Pinpoint the cell where the given text exists, returning its [X, Y] midpoint coordinate. 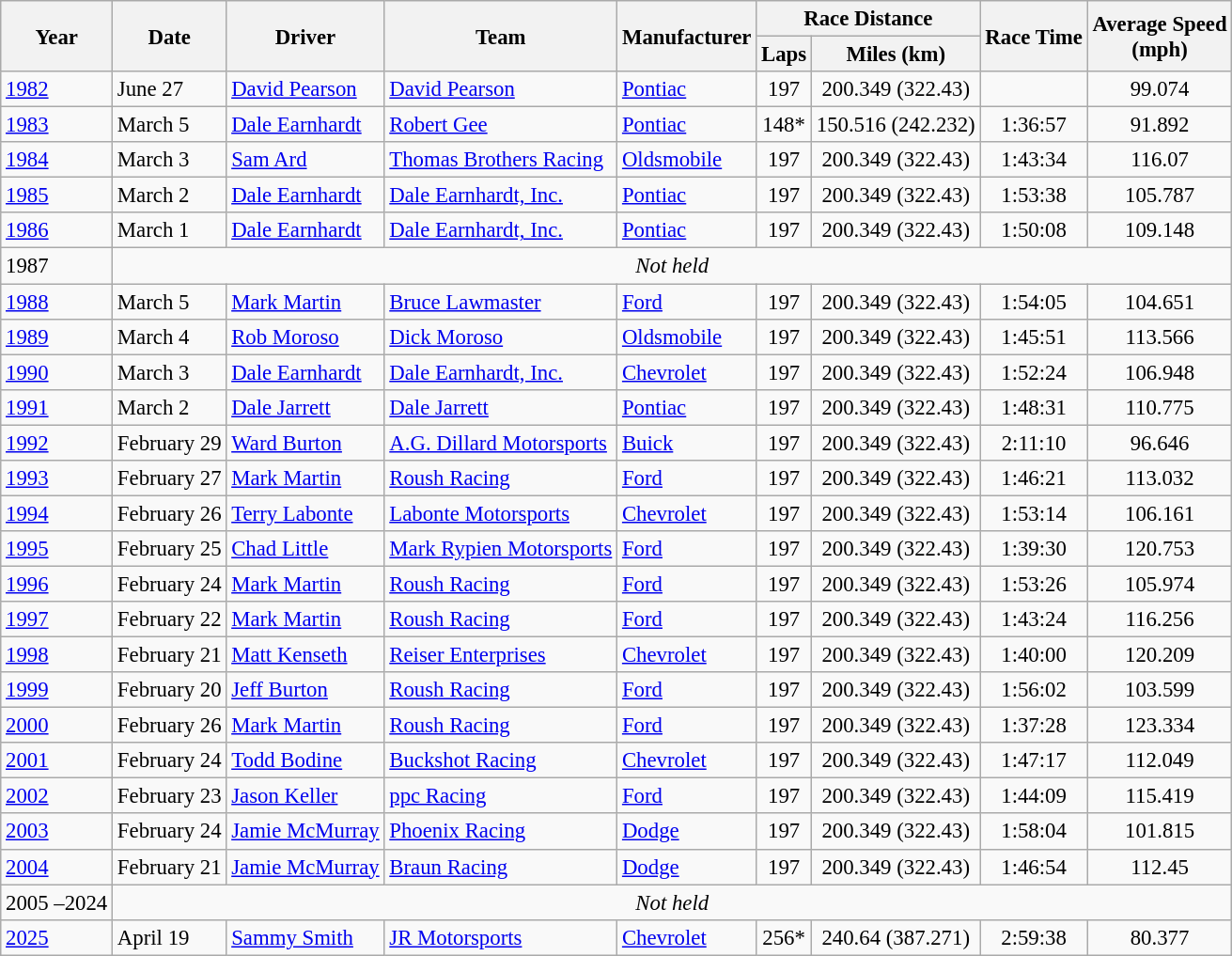
91.892 [1160, 125]
1987 [56, 266]
1:36:57 [1034, 125]
240.64 (387.271) [896, 937]
112.45 [1160, 867]
1999 [56, 690]
Miles (km) [896, 55]
113.566 [1160, 337]
Jeff Burton [305, 690]
February 29 [169, 443]
February 25 [169, 549]
Driver [305, 36]
Braun Racing [501, 867]
Manufacturer [687, 36]
150.516 (242.232) [896, 125]
96.646 [1160, 443]
106.161 [1160, 513]
Buick [687, 443]
Race Time [1034, 36]
1982 [56, 89]
Terry Labonte [305, 513]
1993 [56, 478]
Sammy Smith [305, 937]
103.599 [1160, 690]
1991 [56, 407]
Ward Burton [305, 443]
99.074 [1160, 89]
Average Speed(mph) [1160, 36]
March 1 [169, 230]
February 23 [169, 796]
2000 [56, 726]
Labonte Motorsports [501, 513]
1:43:34 [1034, 160]
2002 [56, 796]
109.148 [1160, 230]
Reiser Enterprises [501, 655]
Jason Keller [305, 796]
March 4 [169, 337]
110.775 [1160, 407]
1:52:24 [1034, 372]
112.049 [1160, 760]
148* [784, 125]
Thomas Brothers Racing [501, 160]
Bruce Lawmaster [501, 302]
1997 [56, 619]
JR Motorsports [501, 937]
113.032 [1160, 478]
1990 [56, 372]
1:53:14 [1034, 513]
105.974 [1160, 584]
February 27 [169, 478]
1984 [56, 160]
1996 [56, 584]
105.787 [1160, 196]
104.651 [1160, 302]
1983 [56, 125]
1:48:31 [1034, 407]
123.334 [1160, 726]
1985 [56, 196]
Laps [784, 55]
1:47:17 [1034, 760]
A.G. Dillard Motorsports [501, 443]
1:53:38 [1034, 196]
120.209 [1160, 655]
Rob Moroso [305, 337]
101.815 [1160, 832]
1:46:54 [1034, 867]
2025 [56, 937]
1989 [56, 337]
1998 [56, 655]
Phoenix Racing [501, 832]
1986 [56, 230]
1:45:51 [1034, 337]
Mark Rypien Motorsports [501, 549]
Team [501, 36]
1:39:30 [1034, 549]
1994 [56, 513]
116.256 [1160, 619]
Dick Moroso [501, 337]
February 20 [169, 690]
April 19 [169, 937]
2:59:38 [1034, 937]
1:44:09 [1034, 796]
1988 [56, 302]
Todd Bodine [305, 760]
1:43:24 [1034, 619]
Date [169, 36]
Chad Little [305, 549]
1:58:04 [1034, 832]
106.948 [1160, 372]
1:56:02 [1034, 690]
2:11:10 [1034, 443]
Sam Ard [305, 160]
1992 [56, 443]
1:37:28 [1034, 726]
1995 [56, 549]
256* [784, 937]
1:53:26 [1034, 584]
1:54:05 [1034, 302]
2001 [56, 760]
116.07 [1160, 160]
February 22 [169, 619]
Matt Kenseth [305, 655]
June 27 [169, 89]
1:40:00 [1034, 655]
115.419 [1160, 796]
2004 [56, 867]
120.753 [1160, 549]
2003 [56, 832]
Robert Gee [501, 125]
ppc Racing [501, 796]
Year [56, 36]
Race Distance [868, 19]
1:46:21 [1034, 478]
80.377 [1160, 937]
Buckshot Racing [501, 760]
2005 –2024 [56, 902]
1:50:08 [1034, 230]
